Provide the (X, Y) coordinate of the cell's center where the given text is located.  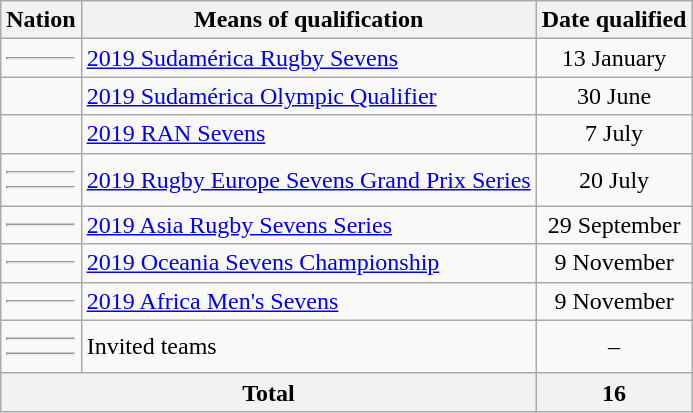
13 January (614, 58)
30 June (614, 96)
2019 Sudamérica Olympic Qualifier (308, 96)
Means of qualification (308, 20)
2019 RAN Sevens (308, 134)
– (614, 346)
2019 Asia Rugby Sevens Series (308, 225)
Total (268, 392)
16 (614, 392)
2019 Africa Men's Sevens (308, 301)
Date qualified (614, 20)
2019 Oceania Sevens Championship (308, 263)
Nation (41, 20)
7 July (614, 134)
2019 Rugby Europe Sevens Grand Prix Series (308, 180)
29 September (614, 225)
Invited teams (308, 346)
2019 Sudamérica Rugby Sevens (308, 58)
20 July (614, 180)
